Output the (x, y) coordinate of the center of the cell containing the given text.  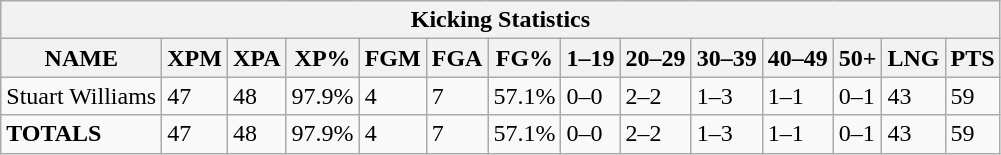
XPA (256, 58)
TOTALS (82, 134)
FGA (457, 58)
LNG (914, 58)
PTS (972, 58)
XPM (195, 58)
40–49 (798, 58)
FG% (524, 58)
50+ (858, 58)
XP% (322, 58)
30–39 (726, 58)
Stuart Williams (82, 96)
20–29 (656, 58)
NAME (82, 58)
1–19 (590, 58)
FGM (392, 58)
Kicking Statistics (500, 20)
